Scan for the cell matching the given text and deliver its (x, y) coordinate at center. 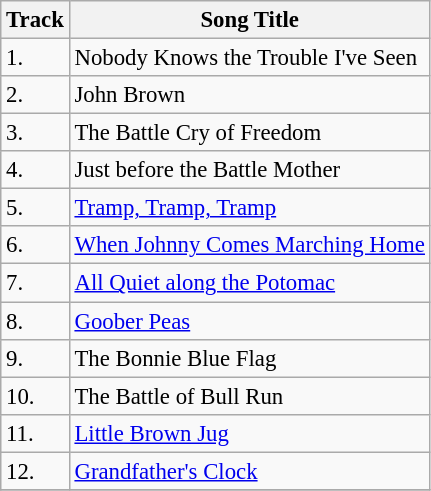
7. (35, 283)
1. (35, 58)
Tramp, Tramp, Tramp (250, 208)
6. (35, 245)
Song Title (250, 20)
10. (35, 396)
Nobody Knows the Trouble I've Seen (250, 58)
12. (35, 471)
The Bonnie Blue Flag (250, 358)
The Battle Cry of Freedom (250, 133)
2. (35, 95)
All Quiet along the Potomac (250, 283)
Goober Peas (250, 321)
3. (35, 133)
The Battle of Bull Run (250, 396)
9. (35, 358)
Little Brown Jug (250, 433)
John Brown (250, 95)
8. (35, 321)
Just before the Battle Mother (250, 170)
When Johnny Comes Marching Home (250, 245)
Track (35, 20)
11. (35, 433)
5. (35, 208)
Grandfather's Clock (250, 471)
4. (35, 170)
